Detect which cell encompasses the target text, then output its (x, y) center coordinate. 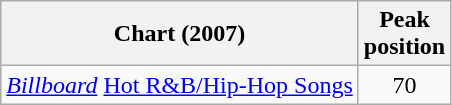
70 (404, 85)
Peakposition (404, 34)
Chart (2007) (180, 34)
Billboard Hot R&B/Hip-Hop Songs (180, 85)
